Extract the (X, Y) coordinate from the center of the cell holding the provided text.  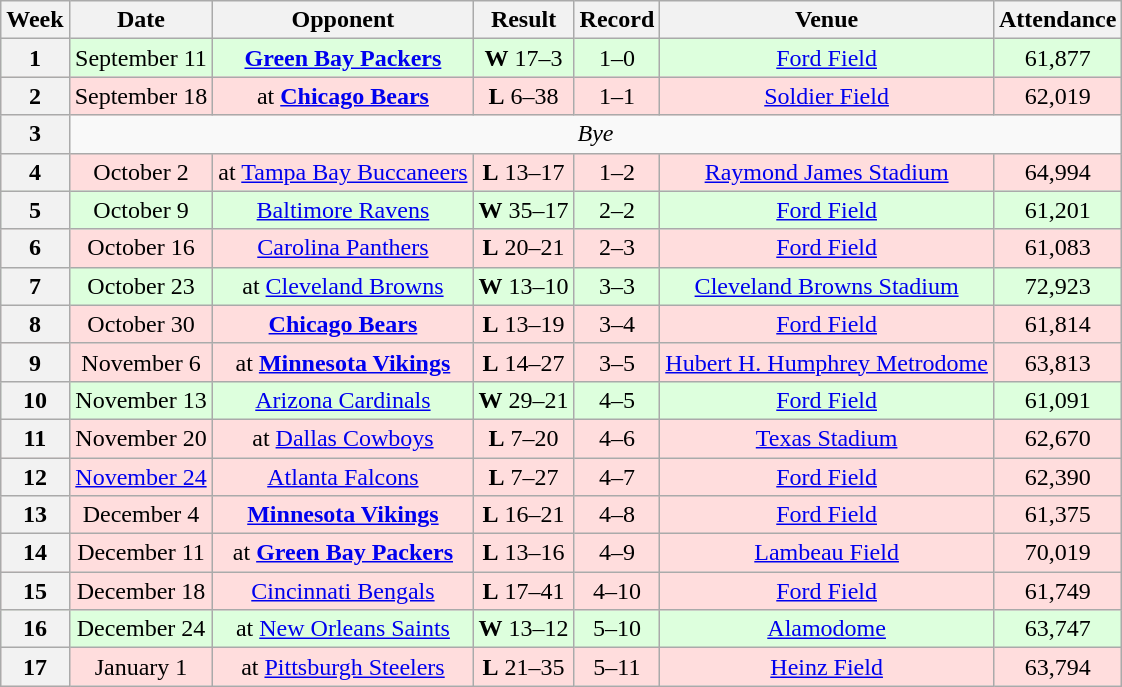
2 (35, 96)
4–10 (617, 591)
12 (35, 477)
Texas Stadium (827, 438)
at Cleveland Browns (343, 286)
Green Bay Packers (343, 58)
L 14–27 (524, 362)
Lambeau Field (827, 553)
70,019 (1057, 553)
September 11 (141, 58)
Baltimore Ravens (343, 210)
L 16–21 (524, 515)
L 7–27 (524, 477)
4–7 (617, 477)
63,794 (1057, 667)
13 (35, 515)
Week (35, 20)
at New Orleans Saints (343, 629)
January 1 (141, 667)
Heinz Field (827, 667)
Bye (596, 134)
W 29–21 (524, 400)
Attendance (1057, 20)
Alamodome (827, 629)
61,201 (1057, 210)
Atlanta Falcons (343, 477)
September 18 (141, 96)
62,390 (1057, 477)
Record (617, 20)
W 13–10 (524, 286)
61,083 (1057, 248)
4–6 (617, 438)
at Dallas Cowboys (343, 438)
Opponent (343, 20)
November 24 (141, 477)
Venue (827, 20)
Hubert H. Humphrey Metrodome (827, 362)
November 6 (141, 362)
October 9 (141, 210)
L 7–20 (524, 438)
62,670 (1057, 438)
at Pittsburgh Steelers (343, 667)
Raymond James Stadium (827, 172)
64,994 (1057, 172)
Cleveland Browns Stadium (827, 286)
at Tampa Bay Buccaneers (343, 172)
December 11 (141, 553)
W 13–12 (524, 629)
61,814 (1057, 324)
Soldier Field (827, 96)
October 16 (141, 248)
W 17–3 (524, 58)
61,091 (1057, 400)
63,747 (1057, 629)
9 (35, 362)
14 (35, 553)
61,375 (1057, 515)
Carolina Panthers (343, 248)
at Minnesota Vikings (343, 362)
61,877 (1057, 58)
10 (35, 400)
1–1 (617, 96)
November 13 (141, 400)
3–5 (617, 362)
5–11 (617, 667)
December 24 (141, 629)
1 (35, 58)
L 13–19 (524, 324)
17 (35, 667)
15 (35, 591)
W 35–17 (524, 210)
5 (35, 210)
Arizona Cardinals (343, 400)
Result (524, 20)
61,749 (1057, 591)
8 (35, 324)
7 (35, 286)
at Chicago Bears (343, 96)
L 21–35 (524, 667)
4–5 (617, 400)
L 13–16 (524, 553)
3 (35, 134)
December 4 (141, 515)
63,813 (1057, 362)
Chicago Bears (343, 324)
L 20–21 (524, 248)
1–2 (617, 172)
16 (35, 629)
4–9 (617, 553)
October 23 (141, 286)
December 18 (141, 591)
October 2 (141, 172)
2–2 (617, 210)
6 (35, 248)
L 13–17 (524, 172)
3–3 (617, 286)
L 17–41 (524, 591)
3–4 (617, 324)
October 30 (141, 324)
Date (141, 20)
November 20 (141, 438)
L 6–38 (524, 96)
1–0 (617, 58)
at Green Bay Packers (343, 553)
4–8 (617, 515)
72,923 (1057, 286)
2–3 (617, 248)
4 (35, 172)
62,019 (1057, 96)
Minnesota Vikings (343, 515)
5–10 (617, 629)
11 (35, 438)
Cincinnati Bengals (343, 591)
